Provide the (x, y) coordinate of the cell's center where the given text is located.  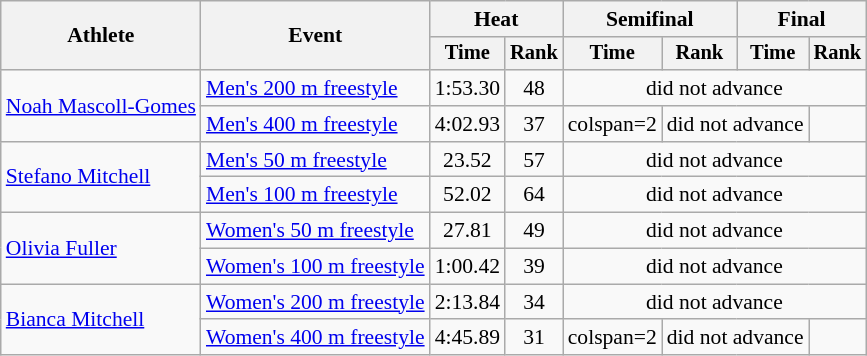
34 (534, 302)
Noah Mascoll-Gomes (101, 106)
4:02.93 (468, 124)
1:53.30 (468, 88)
52.02 (468, 195)
Men's 50 m freestyle (316, 160)
Bianca Mitchell (101, 320)
57 (534, 160)
Men's 400 m freestyle (316, 124)
48 (534, 88)
27.81 (468, 231)
64 (534, 195)
Women's 400 m freestyle (316, 338)
23.52 (468, 160)
1:00.42 (468, 267)
37 (534, 124)
Olivia Fuller (101, 248)
Heat (496, 19)
Women's 50 m freestyle (316, 231)
49 (534, 231)
Final (802, 19)
Women's 200 m freestyle (316, 302)
Women's 100 m freestyle (316, 267)
31 (534, 338)
Semifinal (650, 19)
2:13.84 (468, 302)
Stefano Mitchell (101, 178)
Men's 200 m freestyle (316, 88)
4:45.89 (468, 338)
Men's 100 m freestyle (316, 195)
39 (534, 267)
Event (316, 36)
Athlete (101, 36)
